Extract the (X, Y) coordinate from the center of the cell holding the provided text.  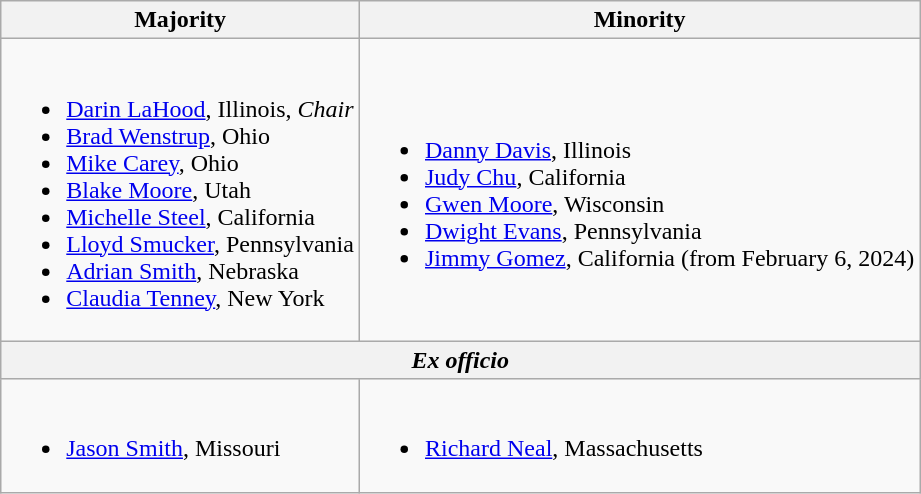
Ex officio (460, 360)
Richard Neal, Massachusetts (639, 436)
Majority (180, 20)
Jason Smith, Missouri (180, 436)
Minority (639, 20)
Danny Davis, IllinoisJudy Chu, CaliforniaGwen Moore, WisconsinDwight Evans, PennsylvaniaJimmy Gomez, California (from February 6, 2024) (639, 190)
